Detect which cell encompasses the target text, then output its [x, y] center coordinate. 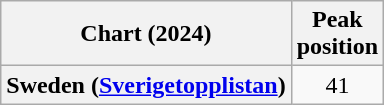
Chart (2024) [146, 34]
Peakposition [337, 34]
41 [337, 85]
Sweden (Sverigetopplistan) [146, 85]
